Identify which cell holds the provided text, then report its [x, y] central coordinate. 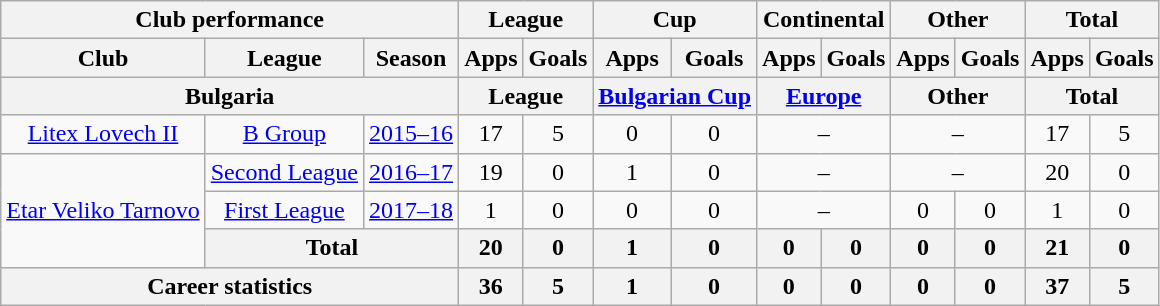
19 [491, 172]
First League [284, 210]
2015–16 [412, 134]
Cup [675, 20]
Bulgarian Cup [675, 96]
B Group [284, 134]
Europe [824, 96]
2017–18 [412, 210]
36 [491, 286]
Continental [824, 20]
37 [1057, 286]
2016–17 [412, 172]
Litex Lovech II [103, 134]
Bulgaria [230, 96]
Second League [284, 172]
21 [1057, 248]
Season [412, 58]
Club [103, 58]
Club performance [230, 20]
Etar Veliko Tarnovo [103, 210]
Career statistics [230, 286]
